For the text-containing cell, return its midpoint in (x, y) coordinate format. 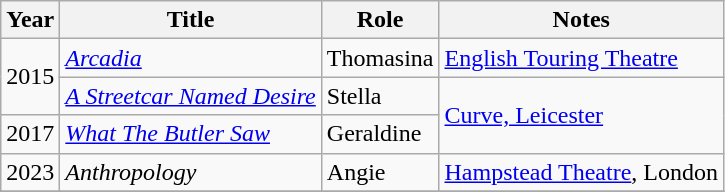
Stella (380, 96)
Title (190, 20)
Hampstead Theatre, London (582, 172)
Year (30, 20)
A Streetcar Named Desire (190, 96)
Arcadia (190, 58)
Curve, Leicester (582, 115)
2023 (30, 172)
2015 (30, 77)
English Touring Theatre (582, 58)
Anthropology (190, 172)
What The Butler Saw (190, 134)
Thomasina (380, 58)
Role (380, 20)
Angie (380, 172)
2017 (30, 134)
Geraldine (380, 134)
Notes (582, 20)
